Provide the [x, y] coordinate of the cell's center where the given text is located.  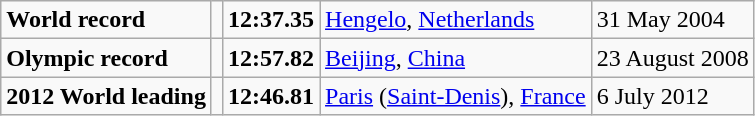
23 August 2008 [672, 58]
12:37.35 [270, 20]
6 July 2012 [672, 96]
2012 World leading [106, 96]
Beijing, China [456, 58]
Paris (Saint-Denis), France [456, 96]
31 May 2004 [672, 20]
12:57.82 [270, 58]
Hengelo, Netherlands [456, 20]
12:46.81 [270, 96]
Olympic record [106, 58]
World record [106, 20]
